Identify which cell holds the provided text, then report its (x, y) central coordinate. 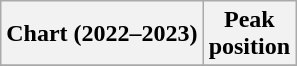
Peak position (249, 34)
Chart (2022–2023) (102, 34)
